Search for the cell housing the specified text and yield its (x, y) center coordinate. 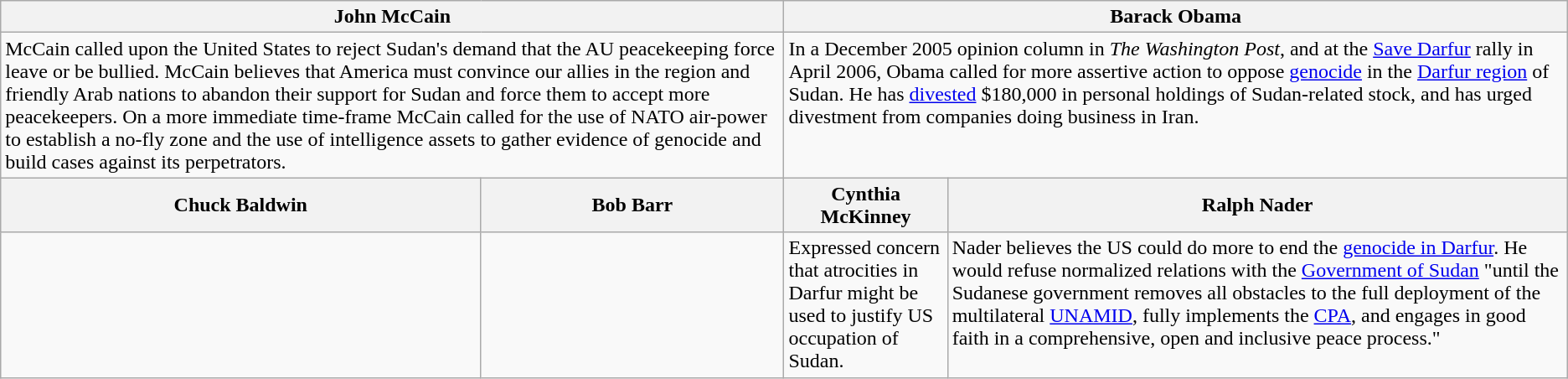
Expressed concern that atrocities in Darfur might be used to justify US occupation of Sudan. (866, 305)
Cynthia McKinney (866, 205)
Bob Barr (632, 205)
Chuck Baldwin (241, 205)
John McCain (392, 17)
Barack Obama (1176, 17)
Ralph Nader (1257, 205)
